Pinpoint the cell where the given text exists, returning its [x, y] midpoint coordinate. 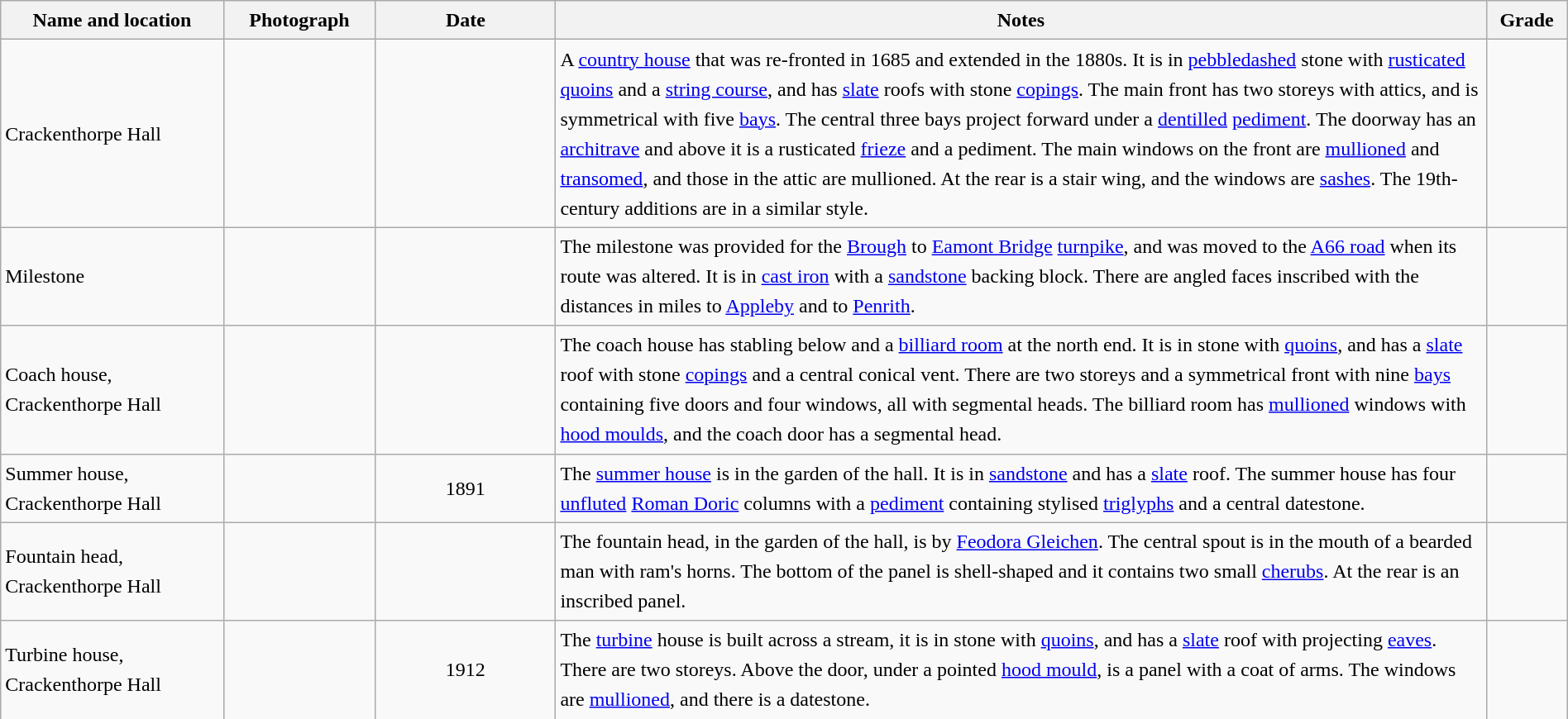
Name and location [112, 20]
Photograph [299, 20]
Turbine house, Crackenthorpe Hall [112, 669]
Milestone [112, 276]
Coach house, Crackenthorpe Hall [112, 390]
Notes [1021, 20]
Summer house, Crackenthorpe Hall [112, 488]
Date [466, 20]
Grade [1527, 20]
1912 [466, 669]
Fountain head, Crackenthorpe Hall [112, 572]
Crackenthorpe Hall [112, 134]
1891 [466, 488]
